Locate the cell with the specified text and output its [X, Y] center coordinate. 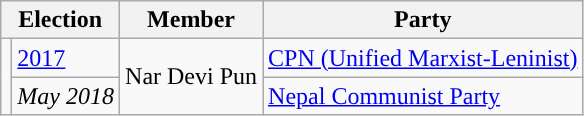
2017 [66, 58]
May 2018 [66, 96]
Election [60, 20]
Nepal Communist Party [423, 96]
Party [423, 20]
Nar Devi Pun [192, 77]
CPN (Unified Marxist-Leninist) [423, 58]
Member [192, 20]
